Provide the [x, y] coordinate of the cell's center where the given text is located.  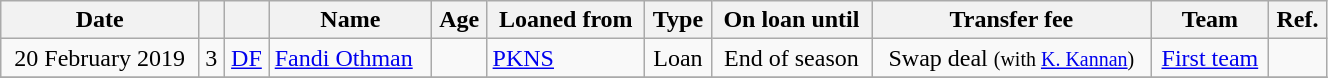
Loaned from [566, 20]
Name [350, 20]
DF [246, 58]
First team [1210, 58]
20 February 2019 [100, 58]
Fandi Othman [350, 58]
PKNS [566, 58]
Type [678, 20]
Swap deal (with K. Kannan) [1012, 58]
Transfer fee [1012, 20]
Ref. [1298, 20]
Loan [678, 58]
3 [212, 58]
Age [460, 20]
Team [1210, 20]
End of season [791, 58]
On loan until [791, 20]
Date [100, 20]
